Provide the (X, Y) coordinate of the cell's center where the given text is located.  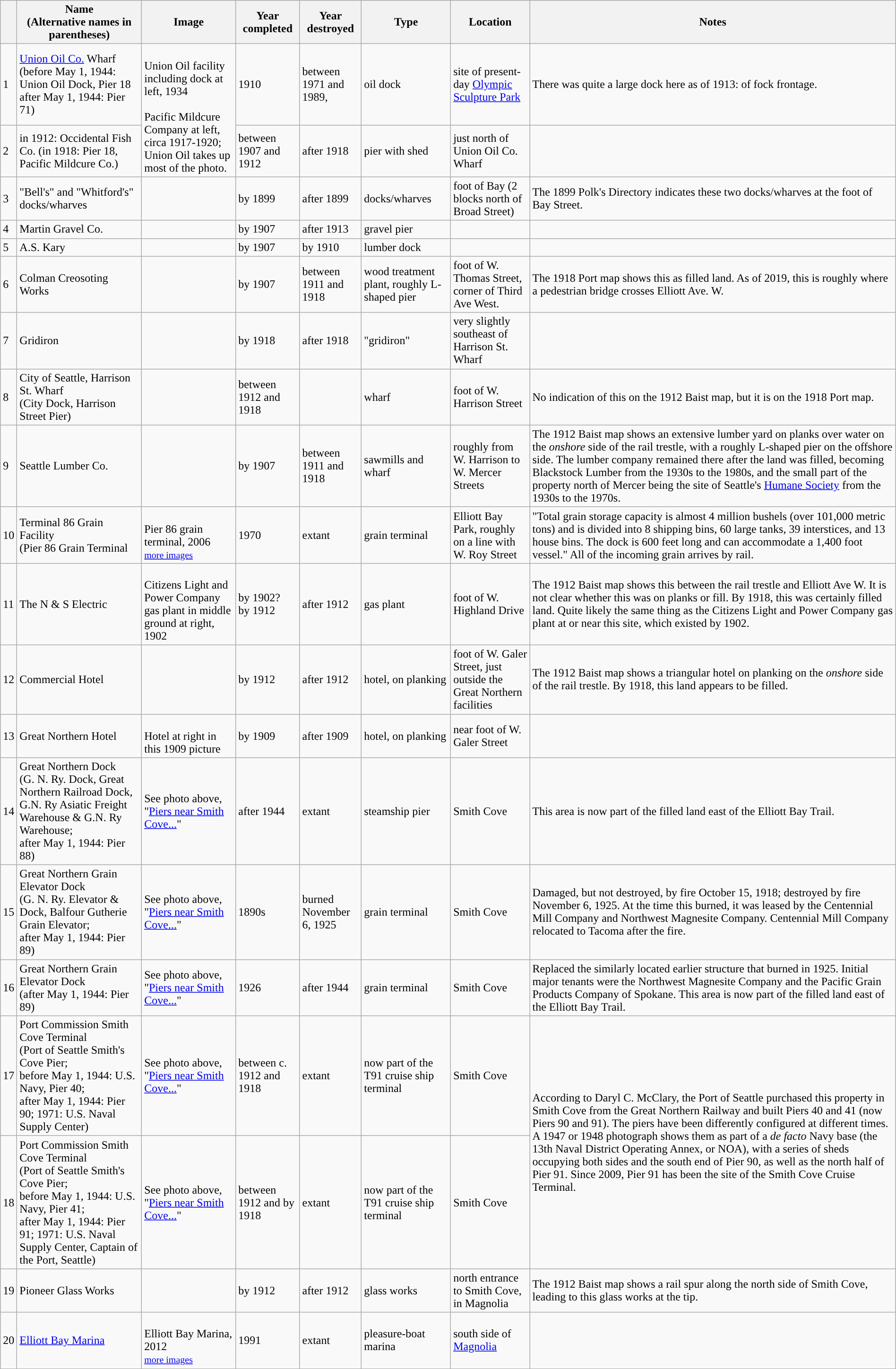
20 (9, 1341)
in 1912: Occidental Fish Co. (in 1918: Pier 18, Pacific Mildcure Co.) (79, 151)
Name(Alternative names in parentheses) (79, 22)
Notes (713, 22)
Elliott Bay Marina (79, 1341)
after 1899 (331, 199)
between 1912 and by 1918 (267, 1203)
17 (9, 1076)
"gridiron" (406, 340)
just north of Union Oil Co. Wharf (491, 151)
1890s (267, 912)
2 (9, 151)
steamship pier (406, 811)
Elliott Bay Park, roughly on a line with W. Roy Street (491, 535)
The 1918 Port map shows this as filled land. As of 2019, this is roughly where a pedestrian bridge crosses Elliott Ave. W. (713, 285)
between 1971 and 1989, (331, 85)
No indication of this on the 1912 Baist map, but it is on the 1918 Port map. (713, 397)
Type (406, 22)
Pioneer Glass Works (79, 1291)
Union Oil facility including dock at left, 1934Pacific Mildcure Company at left, circa 1917-1920; Union Oil takes up most of the photo. (189, 111)
3 (9, 199)
14 (9, 811)
wood treatment plant, roughly L-shaped pier (406, 285)
9 (9, 466)
roughly from W. Harrison to W. Mercer Streets (491, 466)
Location (491, 22)
Great Northern Hotel (79, 736)
after 1913 (331, 229)
The 1912 Baist map shows a triangular hotel on planking on the onshore side of the rail trestle. By 1918, this land appears to be filled. (713, 679)
gravel pier (406, 229)
1970 (267, 535)
13 (9, 736)
very slightly southeast of Harrison St. Wharf (491, 340)
pier with shed (406, 151)
site of present-day Olympic Sculpture Park (491, 85)
Great Northern Grain Elevator Dock(G. N. Ry. Elevator & Dock, Balfour Gutherie Grain Elevator;after May 1, 1944: Pier 89) (79, 912)
Year completed (267, 22)
Hotel at right in this 1909 picture (189, 736)
wharf (406, 397)
Colman Creosoting Works (79, 285)
Citizens Light and Power Company gas plant in middle ground at right, 1902 (189, 604)
City of Seattle, Harrison St. Wharf(City Dock, Harrison Street Pier) (79, 397)
Gridiron (79, 340)
foot of W. Galer Street, just outside the Great Northern facilities (491, 679)
1910 (267, 85)
10 (9, 535)
There was quite a large dock here as of 1913: of fock frontage. (713, 85)
8 (9, 397)
The 1912 Baist map shows a rail spur along the north side of Smith Cove, leading to this glass works at the tip. (713, 1291)
1991 (267, 1341)
by 1902?by 1912 (267, 604)
A.S. Kary (79, 247)
burned November 6, 1925 (331, 912)
between 1907 and 1912 (267, 151)
gas plant (406, 604)
by 1899 (267, 199)
18 (9, 1203)
foot of W. Highland Drive (491, 604)
between c. 1912 and 1918 (267, 1076)
lumber dock (406, 247)
oil dock (406, 85)
Year destroyed (331, 22)
north entrance to Smith Cove, in Magnolia (491, 1291)
16 (9, 988)
Seattle Lumber Co. (79, 466)
sawmills and wharf (406, 466)
Martin Gravel Co. (79, 229)
This area is now part of the filled land east of the Elliott Bay Trail. (713, 811)
Terminal 86 Grain Facility(Pier 86 Grain Terminal (79, 535)
19 (9, 1291)
11 (9, 604)
after 1909 (331, 736)
The 1899 Polk's Directory indicates these two docks/wharves at the foot of Bay Street. (713, 199)
by 1909 (267, 736)
glass works (406, 1291)
docks/wharves (406, 199)
near foot of W. Galer Street (491, 736)
Commercial Hotel (79, 679)
Image (189, 22)
Pier 86 grain terminal, 2006more images (189, 535)
Union Oil Co. Wharf(before May 1, 1944: Union Oil Dock, Pier 18after May 1, 1944: Pier 71) (79, 85)
6 (9, 285)
south side of Magnolia (491, 1341)
foot of W. Harrison Street (491, 397)
by 1910 (331, 247)
1 (9, 85)
The N & S Electric (79, 604)
15 (9, 912)
foot of W. Thomas Street, corner of Third Ave West. (491, 285)
between 1912 and 1918 (267, 397)
4 (9, 229)
Great Northern Dock(G. N. Ry. Dock, Great Northern Railroad Dock, G.N. Ry Asiatic Freight Warehouse & G.N. Ry Warehouse;after May 1, 1944: Pier 88) (79, 811)
12 (9, 679)
Great Northern Grain Elevator Dock(after May 1, 1944: Pier 89) (79, 988)
"Bell's" and "Whitford's" docks/wharves (79, 199)
1926 (267, 988)
7 (9, 340)
Elliott Bay Marina, 2012more images (189, 1341)
foot of Bay (2 blocks north of Broad Street) (491, 199)
pleasure-boat marina (406, 1341)
5 (9, 247)
by 1918 (267, 340)
